Return the [X, Y] coordinate for the center point of the cell that contains the specified text.  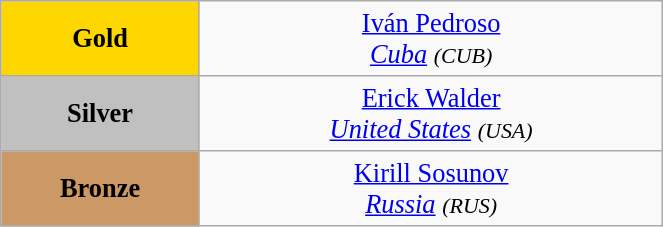
Kirill SosunovRussia (RUS) [430, 188]
Erick WalderUnited States (USA) [430, 112]
Iván PedrosoCuba (CUB) [430, 38]
Bronze [100, 188]
Gold [100, 38]
Silver [100, 112]
